Extract the [x, y] coordinate from the center of the cell holding the provided text.  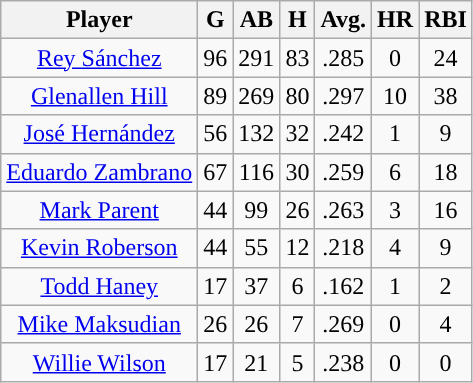
Eduardo Zambrano [100, 172]
Avg. [344, 20]
RBI [446, 20]
.238 [344, 362]
Mike Maksudian [100, 324]
.269 [344, 324]
96 [216, 58]
Kevin Roberson [100, 248]
3 [396, 210]
37 [256, 286]
.162 [344, 286]
80 [298, 96]
.218 [344, 248]
67 [216, 172]
55 [256, 248]
24 [446, 58]
132 [256, 134]
Willie Wilson [100, 362]
18 [446, 172]
H [298, 20]
83 [298, 58]
.263 [344, 210]
.259 [344, 172]
G [216, 20]
30 [298, 172]
89 [216, 96]
.285 [344, 58]
12 [298, 248]
16 [446, 210]
32 [298, 134]
56 [216, 134]
AB [256, 20]
116 [256, 172]
Mark Parent [100, 210]
Player [100, 20]
10 [396, 96]
Rey Sánchez [100, 58]
5 [298, 362]
2 [446, 286]
Todd Haney [100, 286]
269 [256, 96]
21 [256, 362]
.297 [344, 96]
HR [396, 20]
Glenallen Hill [100, 96]
38 [446, 96]
99 [256, 210]
291 [256, 58]
7 [298, 324]
José Hernández [100, 134]
.242 [344, 134]
